Search for the cell housing the specified text and yield its [X, Y] center coordinate. 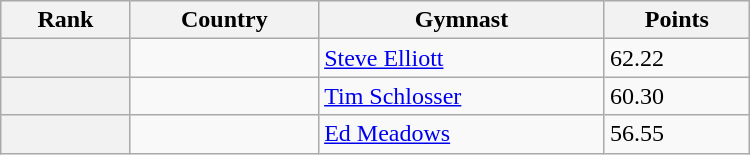
Points [676, 20]
56.55 [676, 134]
Gymnast [462, 20]
Country [224, 20]
62.22 [676, 58]
Rank [66, 20]
Steve Elliott [462, 58]
Tim Schlosser [462, 96]
60.30 [676, 96]
Ed Meadows [462, 134]
